Provide the (X, Y) coordinate of the cell's center where the given text is located.  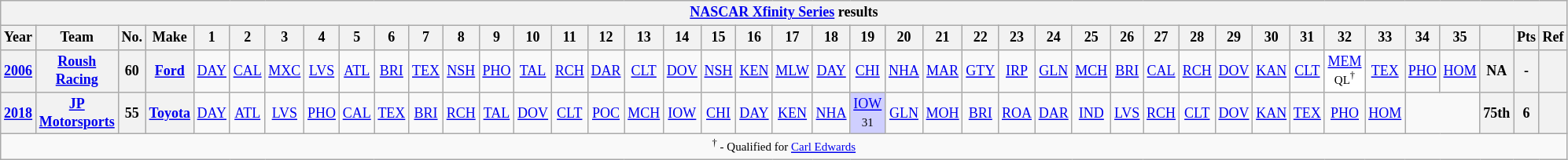
29 (1234, 38)
GTY (981, 71)
35 (1459, 38)
† - Qualified for Carl Edwards (784, 147)
8 (461, 38)
16 (754, 38)
60 (132, 71)
23 (1018, 38)
34 (1423, 38)
Pts (1527, 38)
27 (1161, 38)
18 (831, 38)
25 (1091, 38)
12 (605, 38)
19 (868, 38)
Roush Racing (77, 71)
IND (1091, 113)
ROA (1018, 113)
10 (533, 38)
22 (981, 38)
IOW31 (868, 113)
33 (1386, 38)
9 (497, 38)
JP Motorsports (77, 113)
2006 (19, 71)
21 (942, 38)
31 (1307, 38)
2 (247, 38)
NASCAR Xfinity Series results (784, 13)
Ref (1553, 38)
5 (357, 38)
24 (1054, 38)
MXC (285, 71)
75th (1497, 113)
26 (1128, 38)
IRP (1018, 71)
28 (1197, 38)
MAR (942, 71)
55 (132, 113)
2018 (19, 113)
MOH (942, 113)
32 (1345, 38)
17 (793, 38)
4 (322, 38)
No. (132, 38)
Ford (170, 71)
20 (904, 38)
15 (719, 38)
- (1527, 71)
POC (605, 113)
14 (683, 38)
Toyota (170, 113)
NA (1497, 71)
Year (19, 38)
Team (77, 38)
1 (212, 38)
13 (644, 38)
7 (426, 38)
Make (170, 38)
MEMQL† (1345, 71)
IOW (683, 113)
11 (569, 38)
MLW (793, 71)
30 (1272, 38)
3 (285, 38)
